Return (X, Y) of the center of cell containing provided text 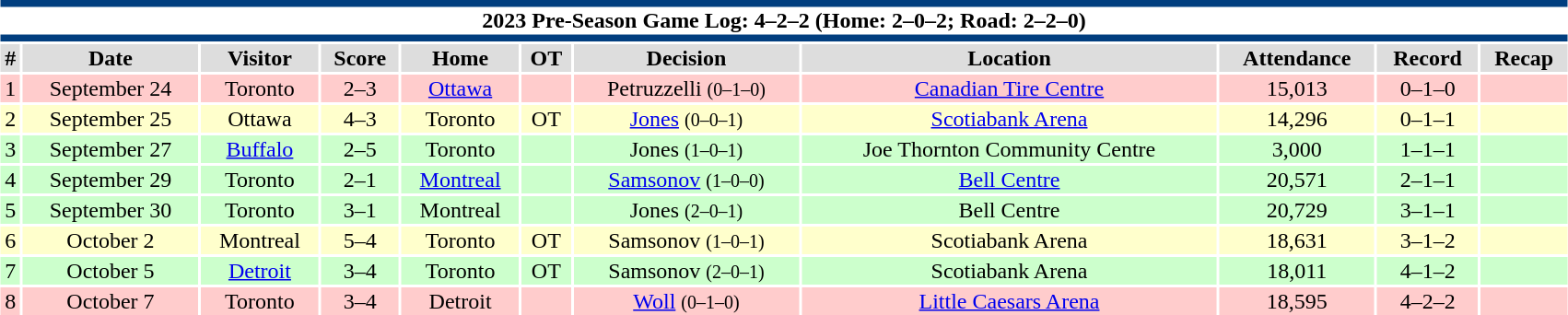
Visitor (260, 58)
Little Caesars Arena (1010, 301)
Canadian Tire Centre (1010, 88)
Jones (0–0–1) (685, 119)
3–1 (360, 210)
Joe Thornton Community Centre (1010, 149)
Petruzzelli (0–1–0) (685, 88)
4–1–2 (1428, 271)
Woll (0–1–0) (685, 301)
0–1–0 (1428, 88)
October 7 (111, 301)
8 (11, 301)
Decision (685, 58)
Jones (1–0–1) (685, 149)
4–3 (360, 119)
3–1–1 (1428, 210)
September 24 (111, 88)
Date (111, 58)
14,296 (1297, 119)
September 27 (111, 149)
20,571 (1297, 180)
Samsonov (1–0–1) (685, 240)
3–1–2 (1428, 240)
0–1–1 (1428, 119)
Attendance (1297, 58)
September 25 (111, 119)
3,000 (1297, 149)
Samsonov (1–0–0) (685, 180)
18,011 (1297, 271)
Record (1428, 58)
2–1–1 (1428, 180)
October 5 (111, 271)
7 (11, 271)
2–3 (360, 88)
1 (11, 88)
5–4 (360, 240)
3 (11, 149)
4 (11, 180)
5 (11, 210)
Buffalo (260, 149)
2023 Pre-Season Game Log: 4–2–2 (Home: 2–0–2; Road: 2–2–0) (784, 20)
2–5 (360, 149)
October 2 (111, 240)
Home (461, 58)
2 (11, 119)
September 30 (111, 210)
Jones (2–0–1) (685, 210)
Location (1010, 58)
Score (360, 58)
15,013 (1297, 88)
Recap (1524, 58)
September 29 (111, 180)
6 (11, 240)
2–1 (360, 180)
Samsonov (2–0–1) (685, 271)
18,595 (1297, 301)
# (11, 58)
4–2–2 (1428, 301)
18,631 (1297, 240)
20,729 (1297, 210)
1–1–1 (1428, 149)
